Identify which cell holds the provided text, then report its (x, y) central coordinate. 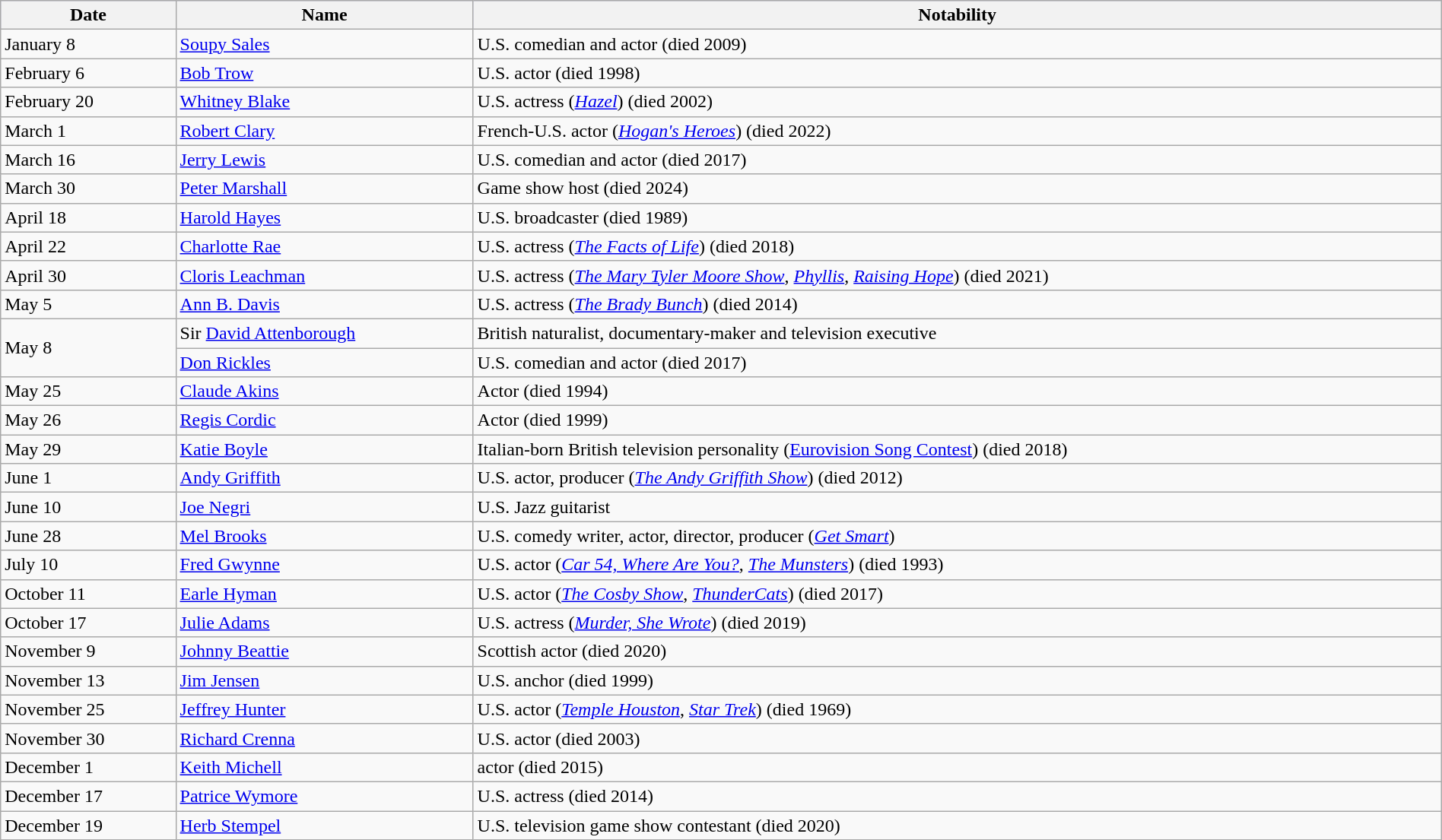
Charlotte Rae (324, 246)
Ann B. Davis (324, 304)
Peter Marshall (324, 189)
May 5 (88, 304)
November 25 (88, 709)
Date (88, 15)
Game show host (died 2024) (957, 189)
U.S. actress (The Facts of Life) (died 2018) (957, 246)
May 8 (88, 347)
Italian-born British television personality (Eurovision Song Contest) (died 2018) (957, 449)
Soupy Sales (324, 44)
June 10 (88, 507)
U.S. broadcaster (died 1989) (957, 217)
Fred Gwynne (324, 565)
Actor (died 1999) (957, 420)
Notability (957, 15)
U.S. actor (died 1998) (957, 73)
Herb Stempel (324, 825)
U.S. Jazz guitarist (957, 507)
Robert Clary (324, 131)
French-U.S. actor (Hogan's Heroes) (died 2022) (957, 131)
Johnny Beattie (324, 651)
U.S. television game show contestant (died 2020) (957, 825)
May 26 (88, 420)
November 9 (88, 651)
U.S. actor (The Cosby Show, ThunderCats) (died 2017) (957, 594)
U.S. comedian and actor (died 2009) (957, 44)
March 30 (88, 189)
February 20 (88, 102)
U.S. actress (Hazel) (died 2002) (957, 102)
October 17 (88, 623)
Harold Hayes (324, 217)
Jerry Lewis (324, 160)
June 28 (88, 536)
U.S. actor (Temple Houston, Star Trek) (died 1969) (957, 709)
December 1 (88, 767)
U.S. comedy writer, actor, director, producer (Get Smart) (957, 536)
Sir David Attenborough (324, 333)
British naturalist, documentary-maker and television executive (957, 333)
U.S. actor, producer (The Andy Griffith Show) (died 2012) (957, 478)
Whitney Blake (324, 102)
July 10 (88, 565)
Katie Boyle (324, 449)
February 6 (88, 73)
U.S. actress (died 2014) (957, 796)
Claude Akins (324, 391)
U.S. actress (The Mary Tyler Moore Show, Phyllis, Raising Hope) (died 2021) (957, 275)
November 13 (88, 680)
Joe Negri (324, 507)
March 16 (88, 160)
May 25 (88, 391)
U.S. anchor (died 1999) (957, 680)
Actor (died 1994) (957, 391)
Richard Crenna (324, 738)
March 1 (88, 131)
Earle Hyman (324, 594)
Jim Jensen (324, 680)
Name (324, 15)
April 18 (88, 217)
April 22 (88, 246)
U.S. actor (died 2003) (957, 738)
December 19 (88, 825)
Jeffrey Hunter (324, 709)
U.S. actress (Murder, She Wrote) (died 2019) (957, 623)
Mel Brooks (324, 536)
U.S. actress (The Brady Bunch) (died 2014) (957, 304)
November 30 (88, 738)
June 1 (88, 478)
Regis Cordic (324, 420)
October 11 (88, 594)
Scottish actor (died 2020) (957, 651)
Andy Griffith (324, 478)
Cloris Leachman (324, 275)
Patrice Wymore (324, 796)
May 29 (88, 449)
actor (died 2015) (957, 767)
Keith Michell (324, 767)
April 30 (88, 275)
January 8 (88, 44)
Julie Adams (324, 623)
December 17 (88, 796)
Bob Trow (324, 73)
Don Rickles (324, 363)
U.S. actor (Car 54, Where Are You?, The Munsters) (died 1993) (957, 565)
